Search for the cell housing the specified text and yield its [X, Y] center coordinate. 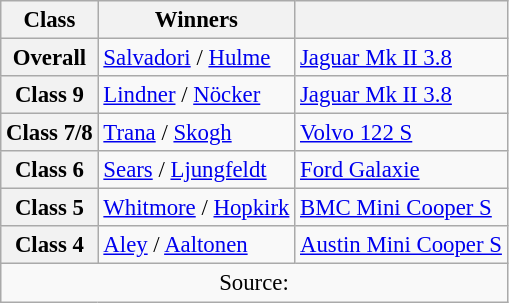
Class 7/8 [50, 133]
Class 6 [50, 170]
Winners [196, 20]
Ford Galaxie [401, 170]
Austin Mini Cooper S [401, 245]
Whitmore / Hopkirk [196, 208]
Overall [50, 58]
Lindner / Nöcker [196, 95]
BMC Mini Cooper S [401, 208]
Class 4 [50, 245]
Aley / Aaltonen [196, 245]
Class 9 [50, 95]
Source: [254, 283]
Class 5 [50, 208]
Sears / Ljungfeldt [196, 170]
Trana / Skogh [196, 133]
Volvo 122 S [401, 133]
Salvadori / Hulme [196, 58]
Class [50, 20]
